Search for the cell housing the specified text and yield its (X, Y) center coordinate. 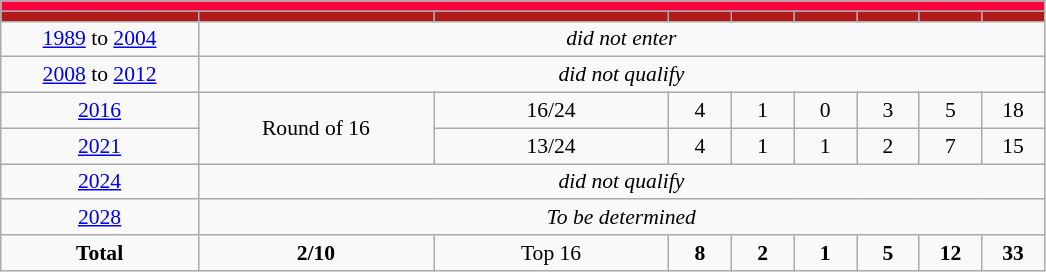
0 (826, 111)
Top 16 (552, 253)
Total (100, 253)
Round of 16 (316, 128)
8 (700, 253)
13/24 (552, 146)
2024 (100, 182)
2008 to 2012 (100, 75)
2/10 (316, 253)
To be determined (621, 218)
33 (1014, 253)
18 (1014, 111)
16/24 (552, 111)
2016 (100, 111)
3 (888, 111)
2028 (100, 218)
7 (950, 146)
12 (950, 253)
did not enter (621, 39)
1989 to 2004 (100, 39)
15 (1014, 146)
2021 (100, 146)
